Search for the cell housing the specified text and yield its (X, Y) center coordinate. 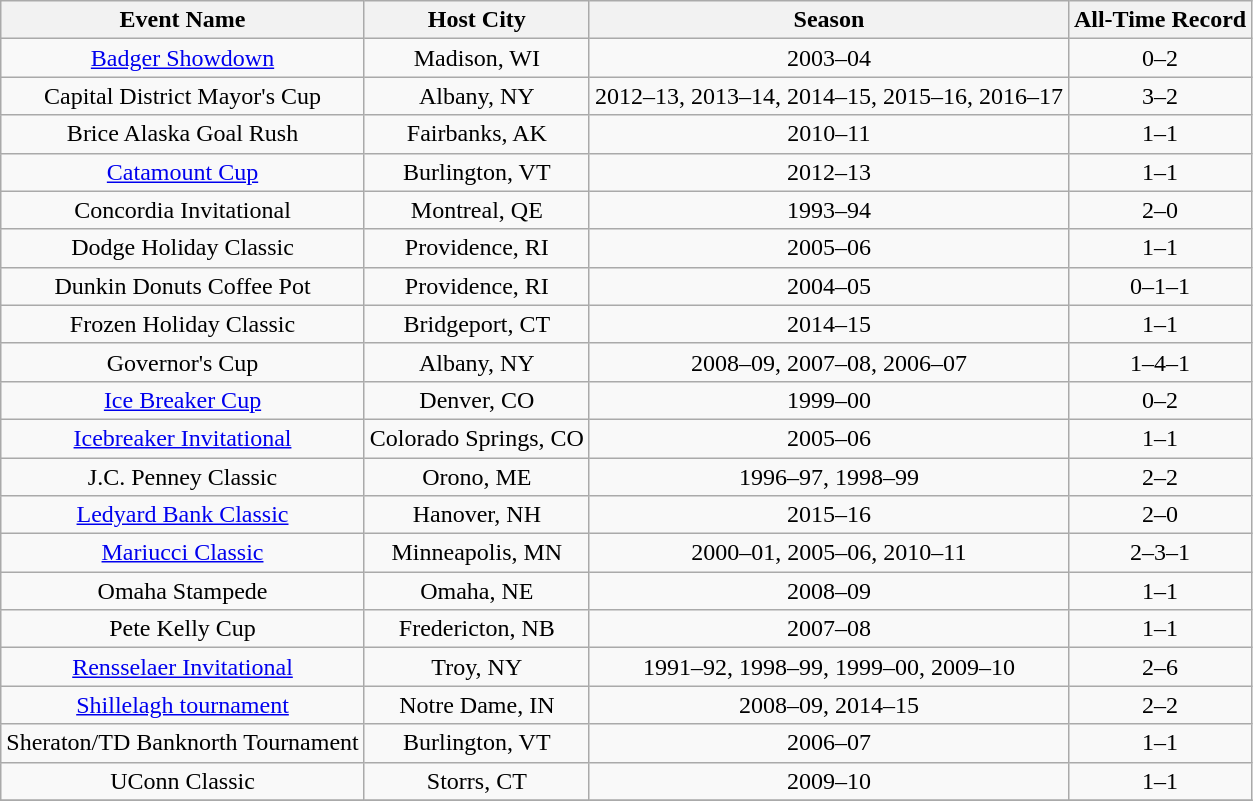
Ledyard Bank Classic (183, 515)
Mariucci Classic (183, 553)
2003–04 (828, 58)
2008–09, 2007–08, 2006–07 (828, 362)
Omaha, NE (476, 591)
Governor's Cup (183, 362)
2008–09 (828, 591)
Madison, WI (476, 58)
Event Name (183, 20)
Omaha Stampede (183, 591)
2007–08 (828, 629)
Shillelagh tournament (183, 705)
1993–94 (828, 210)
Brice Alaska Goal Rush (183, 134)
Pete Kelly Cup (183, 629)
2012–13 (828, 172)
1–4–1 (1160, 362)
Host City (476, 20)
Storrs, CT (476, 781)
2–3–1 (1160, 553)
2000–01, 2005–06, 2010–11 (828, 553)
Dunkin Donuts Coffee Pot (183, 286)
2006–07 (828, 743)
Orono, ME (476, 477)
Montreal, QE (476, 210)
Bridgeport, CT (476, 324)
2012–13, 2013–14, 2014–15, 2015–16, 2016–17 (828, 96)
Frozen Holiday Classic (183, 324)
Icebreaker Invitational (183, 438)
Fredericton, NB (476, 629)
Fairbanks, AK (476, 134)
Season (828, 20)
Dodge Holiday Classic (183, 248)
2008–09, 2014–15 (828, 705)
Catamount Cup (183, 172)
2009–10 (828, 781)
Troy, NY (476, 667)
Rensselaer Invitational (183, 667)
Notre Dame, IN (476, 705)
1996–97, 1998–99 (828, 477)
Denver, CO (476, 400)
Sheraton/TD Banknorth Tournament (183, 743)
Ice Breaker Cup (183, 400)
0–1–1 (1160, 286)
Colorado Springs, CO (476, 438)
1991–92, 1998–99, 1999–00, 2009–10 (828, 667)
Concordia Invitational (183, 210)
1999–00 (828, 400)
Capital District Mayor's Cup (183, 96)
All-Time Record (1160, 20)
2–6 (1160, 667)
Badger Showdown (183, 58)
2004–05 (828, 286)
3–2 (1160, 96)
J.C. Penney Classic (183, 477)
Minneapolis, MN (476, 553)
2014–15 (828, 324)
2015–16 (828, 515)
Hanover, NH (476, 515)
UConn Classic (183, 781)
2010–11 (828, 134)
